Locate the cell with the specified text and output its (x, y) center coordinate. 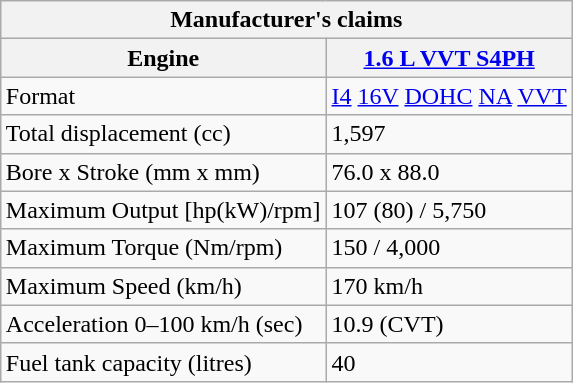
150 / 4,000 (449, 248)
10.9 (CVT) (449, 324)
Total displacement (cc) (163, 134)
I4 16V DOHC NA VVT (449, 96)
Maximum Speed (km/h) (163, 286)
Format (163, 96)
Engine (163, 58)
1,597 (449, 134)
Bore x Stroke (mm x mm) (163, 172)
Manufacturer's claims (286, 20)
Maximum Torque (Nm/rpm) (163, 248)
107 (80) / 5,750 (449, 210)
40 (449, 362)
Fuel tank capacity (litres) (163, 362)
76.0 x 88.0 (449, 172)
Acceleration 0–100 km/h (sec) (163, 324)
1.6 L VVT S4PH (449, 58)
Maximum Output [hp(kW)/rpm] (163, 210)
170 km/h (449, 286)
